Output the (x, y) coordinate of the center of the cell containing the given text.  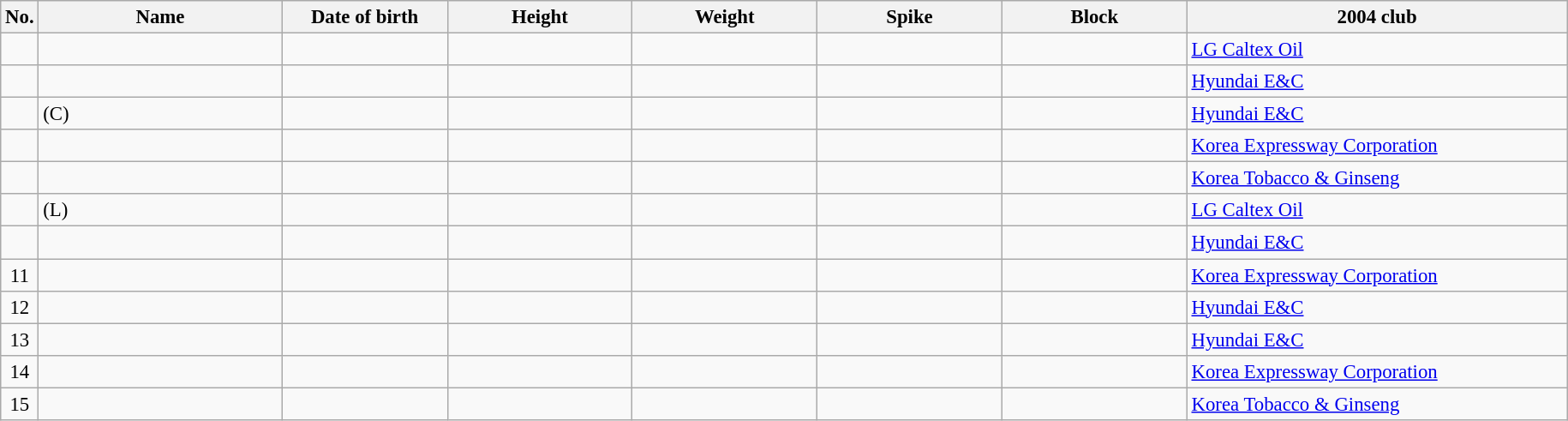
Weight (725, 17)
No. (20, 17)
11 (20, 275)
Block (1094, 17)
15 (20, 404)
Date of birth (365, 17)
14 (20, 371)
(C) (160, 114)
12 (20, 307)
Name (160, 17)
13 (20, 340)
Spike (910, 17)
Height (540, 17)
(L) (160, 210)
2004 club (1377, 17)
